Provide the [X, Y] coordinate of the cell's center where the given text is located.  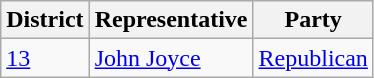
Party [313, 20]
Republican [313, 58]
Representative [171, 20]
District [45, 20]
13 [45, 58]
John Joyce [171, 58]
